Detect which cell encompasses the target text, then output its (x, y) center coordinate. 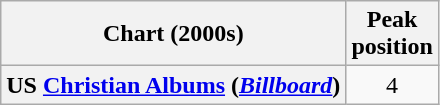
US Christian Albums (Billboard) (174, 85)
Peakposition (392, 34)
Chart (2000s) (174, 34)
4 (392, 85)
